From the cell containing the given text, extract its center point as [x, y] coordinate. 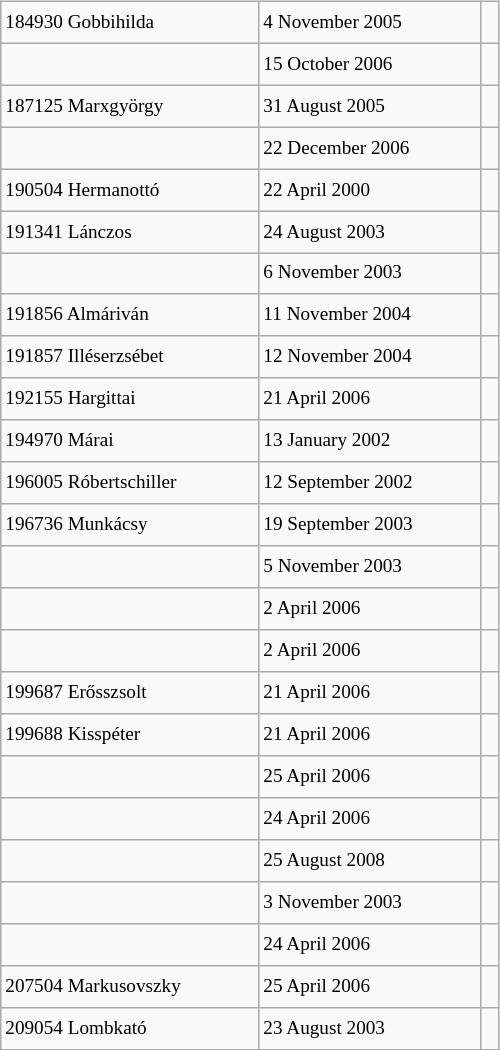
11 November 2004 [370, 315]
191857 Illéserzsébet [130, 357]
13 January 2002 [370, 441]
194970 Márai [130, 441]
12 September 2002 [370, 483]
23 August 2003 [370, 1028]
22 April 2000 [370, 190]
3 November 2003 [370, 902]
184930 Gobbihilda [130, 22]
25 August 2008 [370, 861]
31 August 2005 [370, 106]
209054 Lombkató [130, 1028]
187125 Marxgyörgy [130, 106]
199688 Kisspéter [130, 735]
4 November 2005 [370, 22]
196005 Róbertschiller [130, 483]
12 November 2004 [370, 357]
19 September 2003 [370, 525]
24 August 2003 [370, 232]
192155 Hargittai [130, 399]
191856 Almáriván [130, 315]
196736 Munkácsy [130, 525]
22 December 2006 [370, 148]
191341 Lánczos [130, 232]
190504 Hermanottó [130, 190]
199687 Erősszsolt [130, 693]
5 November 2003 [370, 567]
207504 Markusovszky [130, 986]
15 October 2006 [370, 64]
6 November 2003 [370, 274]
